Extract the (x, y) coordinate from the center of the cell holding the provided text.  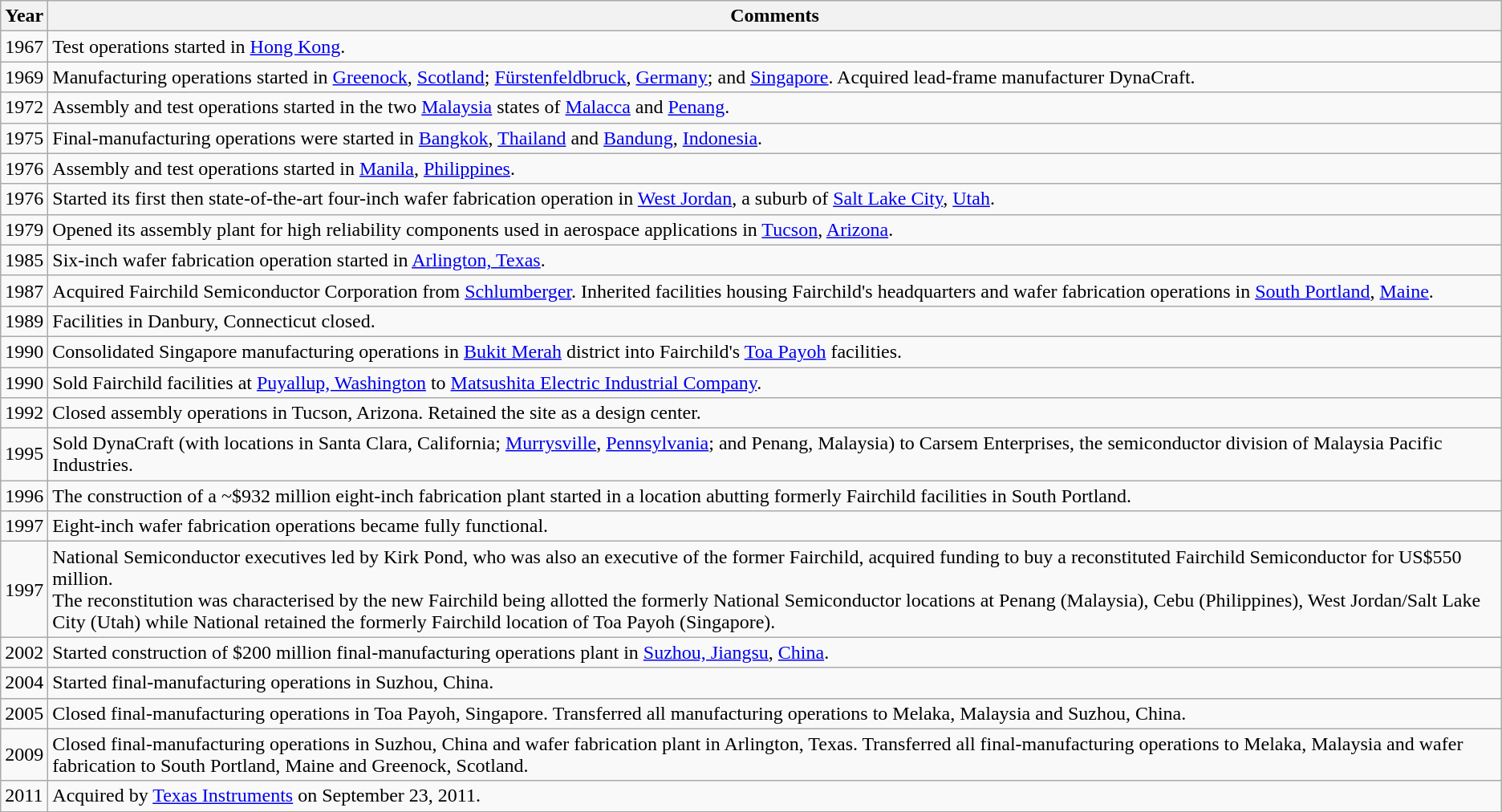
Acquired by Texas Instruments on September 23, 2011. (775, 796)
1972 (24, 108)
1995 (24, 454)
Started final-manufacturing operations in Suzhou, China. (775, 683)
Year (24, 16)
1975 (24, 138)
Six-inch wafer fabrication operation started in Arlington, Texas. (775, 260)
1985 (24, 260)
Opened its assembly plant for high reliability components used in aerospace applications in Tucson, Arizona. (775, 229)
2009 (24, 754)
1996 (24, 496)
The construction of a ~$932 million eight-inch fabrication plant started in a location abutting formerly Fairchild facilities in South Portland. (775, 496)
Started construction of $200 million final-manufacturing operations plant in Suzhou, Jiangsu, China. (775, 652)
Test operations started in Hong Kong. (775, 47)
Assembly and test operations started in Manila, Philippines. (775, 168)
1979 (24, 229)
1969 (24, 77)
Consolidated Singapore manufacturing operations in Bukit Merah district into Fairchild's Toa Payoh facilities. (775, 351)
Assembly and test operations started in the two Malaysia states of Malacca and Penang. (775, 108)
1987 (24, 290)
Closed assembly operations in Tucson, Arizona. Retained the site as a design center. (775, 413)
Sold Fairchild facilities at Puyallup, Washington to Matsushita Electric Industrial Company. (775, 383)
2004 (24, 683)
2005 (24, 713)
Manufacturing operations started in Greenock, Scotland; Fürstenfeldbruck, Germany; and Singapore. Acquired lead-frame manufacturer DynaCraft. (775, 77)
Comments (775, 16)
1992 (24, 413)
Facilities in Danbury, Connecticut closed. (775, 321)
1967 (24, 47)
Final-manufacturing operations were started in Bangkok, Thailand and Bandung, Indonesia. (775, 138)
Eight-inch wafer fabrication operations became fully functional. (775, 526)
1989 (24, 321)
2002 (24, 652)
2011 (24, 796)
Started its first then state-of-the-art four-inch wafer fabrication operation in West Jordan, a suburb of Salt Lake City, Utah. (775, 199)
Closed final-manufacturing operations in Toa Payoh, Singapore. Transferred all manufacturing operations to Melaka, Malaysia and Suzhou, China. (775, 713)
